For the text-containing cell, return its midpoint in (X, Y) coordinate format. 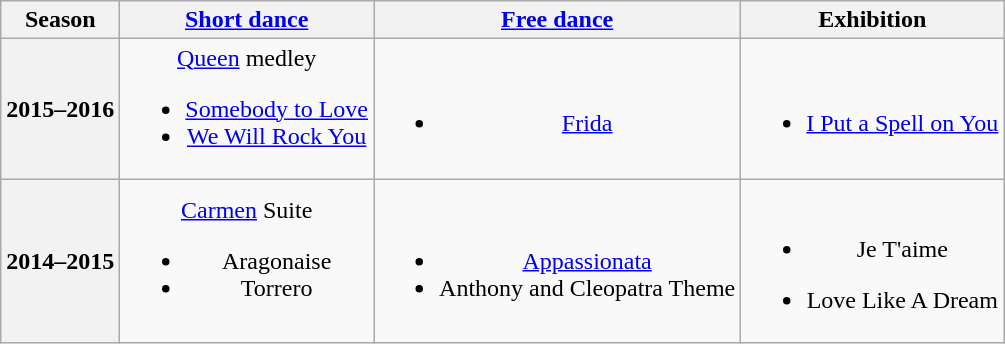
Season (60, 20)
Carmen SuiteAragonaiseTorrero (247, 261)
Free dance (558, 20)
Queen medleySomebody to LoveWe Will Rock You (247, 109)
Short dance (247, 20)
Appassionata Anthony and Cleopatra Theme (558, 261)
I Put a Spell on You (872, 109)
Frida (558, 109)
2015–2016 (60, 109)
Je T'aime Love Like A Dream (872, 261)
Exhibition (872, 20)
2014–2015 (60, 261)
